From the cell containing the given text, extract its center point as (X, Y) coordinate. 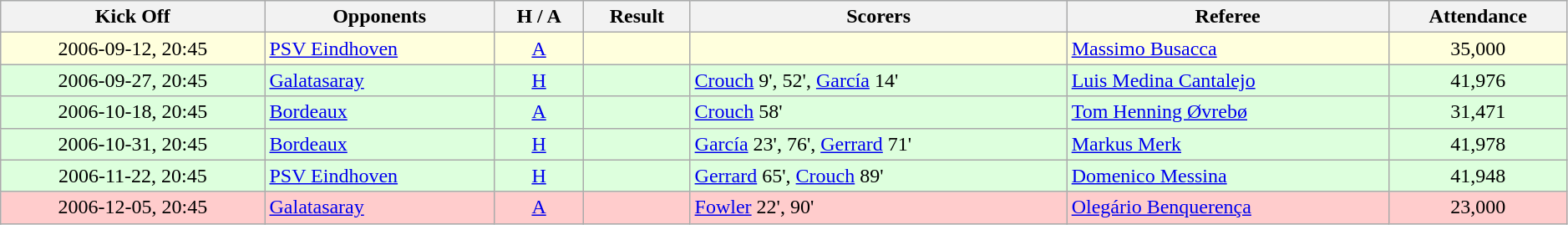
Domenico Messina (1228, 176)
Result (637, 17)
Luis Medina Cantalejo (1228, 80)
Kick Off (133, 17)
Crouch 58' (879, 112)
23,000 (1478, 207)
2006-11-22, 20:45 (133, 176)
Attendance (1478, 17)
Referee (1228, 17)
Massimo Busacca (1228, 49)
31,471 (1478, 112)
Crouch 9', 52', García 14' (879, 80)
García 23', 76', Gerrard 71' (879, 144)
Fowler 22', 90' (879, 207)
Gerrard 65', Crouch 89' (879, 176)
H / A (538, 17)
2006-10-18, 20:45 (133, 112)
2006-12-05, 20:45 (133, 207)
2006-09-12, 20:45 (133, 49)
35,000 (1478, 49)
41,948 (1478, 176)
2006-10-31, 20:45 (133, 144)
2006-09-27, 20:45 (133, 80)
Scorers (879, 17)
41,976 (1478, 80)
Tom Henning Øvrebø (1228, 112)
41,978 (1478, 144)
Olegário Benquerença (1228, 207)
Opponents (379, 17)
Markus Merk (1228, 144)
